Detect which cell encompasses the target text, then output its [x, y] center coordinate. 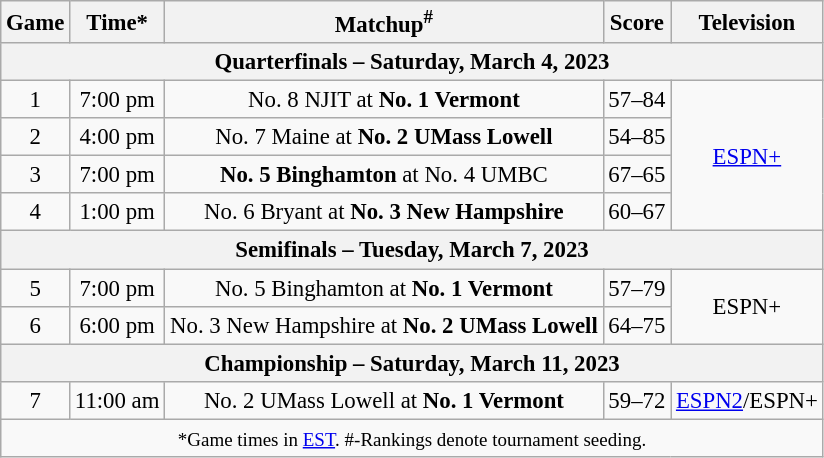
ESPN2/ESPN+ [748, 400]
No. 6 Bryant at No. 3 New Hampshire [384, 213]
Television [748, 22]
59–72 [637, 400]
No. 3 New Hampshire at No. 2 UMass Lowell [384, 325]
Score [637, 22]
60–67 [637, 213]
No. 5 Binghamton at No. 1 Vermont [384, 288]
11:00 am [118, 400]
Championship – Saturday, March 11, 2023 [412, 363]
Matchup# [384, 22]
67–65 [637, 175]
5 [36, 288]
3 [36, 175]
No. 2 UMass Lowell at No. 1 Vermont [384, 400]
*Game times in EST. #-Rankings denote tournament seeding. [412, 438]
1:00 pm [118, 213]
Quarterfinals – Saturday, March 4, 2023 [412, 62]
57–79 [637, 288]
Game [36, 22]
1 [36, 100]
Time* [118, 22]
6:00 pm [118, 325]
54–85 [637, 137]
4 [36, 213]
57–84 [637, 100]
2 [36, 137]
64–75 [637, 325]
7 [36, 400]
No. 5 Binghamton at No. 4 UMBC [384, 175]
No. 7 Maine at No. 2 UMass Lowell [384, 137]
No. 8 NJIT at No. 1 Vermont [384, 100]
4:00 pm [118, 137]
Semifinals – Tuesday, March 7, 2023 [412, 250]
6 [36, 325]
